Output the (x, y) coordinate of the center of the cell containing the given text.  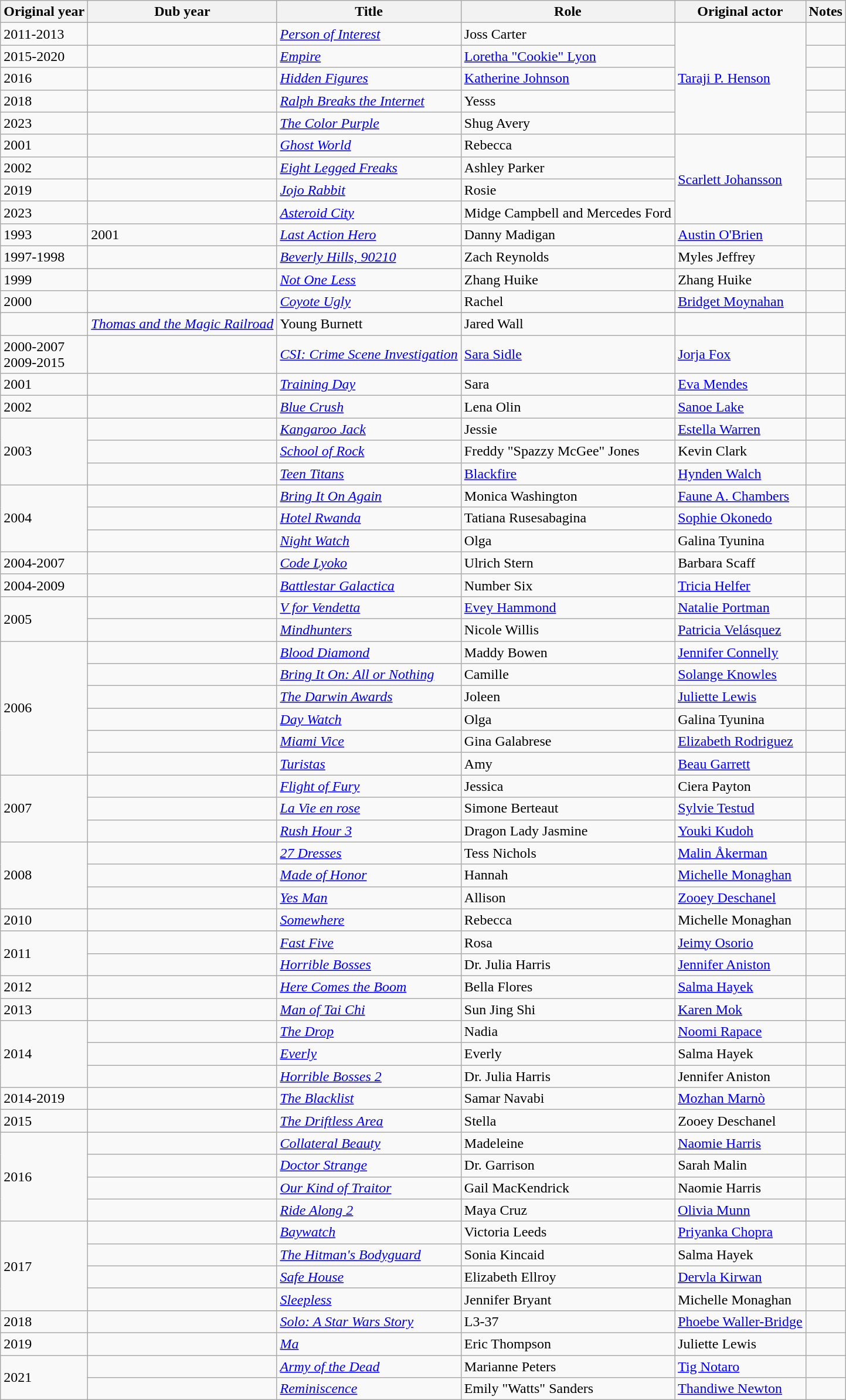
2011 (45, 953)
2004-2007 (45, 563)
2006 (45, 708)
The Darwin Awards (369, 697)
Jennifer Connelly (740, 653)
Ralph Breaks the Internet (369, 101)
Elizabeth Ellroy (568, 1277)
Blackfire (568, 474)
Rachel (568, 302)
Jennifer Bryant (568, 1299)
Miami Vice (369, 742)
L3-37 (568, 1321)
Austin O'Brien (740, 235)
Yes Man (369, 898)
Somewhere (369, 920)
Camille (568, 675)
School of Rock (369, 451)
Kevin Clark (740, 451)
La Vie en rose (369, 808)
Day Watch (369, 719)
2010 (45, 920)
Shug Avery (568, 123)
Coyote Ugly (369, 302)
Horrible Bosses 2 (369, 1076)
Tig Notaro (740, 1367)
Code Lyoko (369, 563)
Person of Interest (369, 34)
2003 (45, 451)
Young Burnett (369, 324)
Eva Mendes (740, 385)
Kangaroo Jack (369, 429)
Night Watch (369, 541)
Eight Legged Freaks (369, 168)
2021 (45, 1378)
Faune A. Chambers (740, 496)
Dub year (182, 12)
Taraji P. Henson (740, 79)
Marianne Peters (568, 1367)
Gina Galabrese (568, 742)
Freddy "Spazzy McGee" Jones (568, 451)
2011-2013 (45, 34)
Number Six (568, 585)
The Drop (369, 1032)
Nadia (568, 1032)
Teen Titans (369, 474)
Scarlett Johansson (740, 179)
Samar Navabi (568, 1099)
Maya Cruz (568, 1210)
2013 (45, 1009)
Hynden Walch (740, 474)
The Hitman's Bodyguard (369, 1255)
1999 (45, 280)
Mozhan Marnò (740, 1099)
Tatiana Rusesabagina (568, 518)
Sara Sidle (568, 354)
Simone Berteaut (568, 808)
Madeleine (568, 1143)
Sara (568, 385)
Evey Hammond (568, 607)
Dervla Kirwan (740, 1277)
Ulrich Stern (568, 563)
Ashley Parker (568, 168)
Youki Kudoh (740, 831)
The Blacklist (369, 1099)
Last Action Hero (369, 235)
Eric Thompson (568, 1344)
Jojo Rabbit (369, 190)
Estella Warren (740, 429)
Sylvie Testud (740, 808)
Thandiwe Newton (740, 1389)
Katherine Johnson (568, 79)
27 Dresses (369, 853)
Beau Garrett (740, 764)
2015 (45, 1121)
CSI: Crime Scene Investigation (369, 354)
Collateral Beauty (369, 1143)
Sophie Okonedo (740, 518)
V for Vendetta (369, 607)
Yesss (568, 101)
Emily "Watts" Sanders (568, 1389)
Battlestar Galactica (369, 585)
Maddy Bowen (568, 653)
Made of Honor (369, 875)
Role (568, 12)
Midge Campbell and Mercedes Ford (568, 212)
Priyanka Chopra (740, 1232)
Empire (369, 56)
Joss Carter (568, 34)
Title (369, 12)
Reminiscence (369, 1389)
Blood Diamond (369, 653)
Nicole Willis (568, 630)
2014-2019 (45, 1099)
Jared Wall (568, 324)
Stella (568, 1121)
Original actor (740, 12)
Rosie (568, 190)
Mindhunters (369, 630)
Fast Five (369, 942)
Solo: A Star Wars Story (369, 1321)
Karen Mok (740, 1009)
2007 (45, 808)
Dr. Garrison (568, 1165)
2014 (45, 1054)
Barbara Scaff (740, 563)
1997-1998 (45, 257)
2004-2009 (45, 585)
Bring It On: All or Nothing (369, 675)
Natalie Portman (740, 607)
Joleen (568, 697)
Olivia Munn (740, 1210)
Amy (568, 764)
Beverly Hills, 90210 (369, 257)
Sonia Kincaid (568, 1255)
Here Comes the Boom (369, 987)
Ride Along 2 (369, 1210)
2012 (45, 987)
Ma (369, 1344)
Rush Hour 3 (369, 831)
Bridget Moynahan (740, 302)
Tess Nichols (568, 853)
Safe House (369, 1277)
Jeimy Osorio (740, 942)
Gail MacKendrick (568, 1188)
Hannah (568, 875)
Blue Crush (369, 407)
Turistas (369, 764)
Elizabeth Rodriguez (740, 742)
2015-2020 (45, 56)
Asteroid City (369, 212)
Baywatch (369, 1232)
Man of Tai Chi (369, 1009)
Dragon Lady Jasmine (568, 831)
Ciera Payton (740, 786)
Ghost World (369, 145)
Lena Olin (568, 407)
Not One Less (369, 280)
Flight of Fury (369, 786)
Noomi Rapace (740, 1032)
Sleepless (369, 1299)
Doctor Strange (369, 1165)
Zach Reynolds (568, 257)
Jorja Fox (740, 354)
Notes (825, 12)
Monica Washington (568, 496)
Phoebe Waller-Bridge (740, 1321)
Hidden Figures (369, 79)
Tricia Helfer (740, 585)
2000 (45, 302)
Patricia Velásquez (740, 630)
Hotel Rwanda (369, 518)
Myles Jeffrey (740, 257)
2005 (45, 619)
2008 (45, 875)
Danny Madigan (568, 235)
The Color Purple (369, 123)
2004 (45, 518)
2000-20072009-2015 (45, 354)
Bella Flores (568, 987)
Victoria Leeds (568, 1232)
Allison (568, 898)
Our Kind of Traitor (369, 1188)
Sun Jing Shi (568, 1009)
Solange Knowles (740, 675)
Army of the Dead (369, 1367)
Sanoe Lake (740, 407)
The Driftless Area (369, 1121)
Rosa (568, 942)
Thomas and the Magic Railroad (182, 324)
Original year (45, 12)
Sarah Malin (740, 1165)
Training Day (369, 385)
Horrible Bosses (369, 964)
2017 (45, 1266)
1993 (45, 235)
Jessica (568, 786)
Loretha "Cookie" Lyon (568, 56)
Jessie (568, 429)
Malin Åkerman (740, 853)
Bring It On Again (369, 496)
